Scan for the cell matching the given text and deliver its (x, y) coordinate at center. 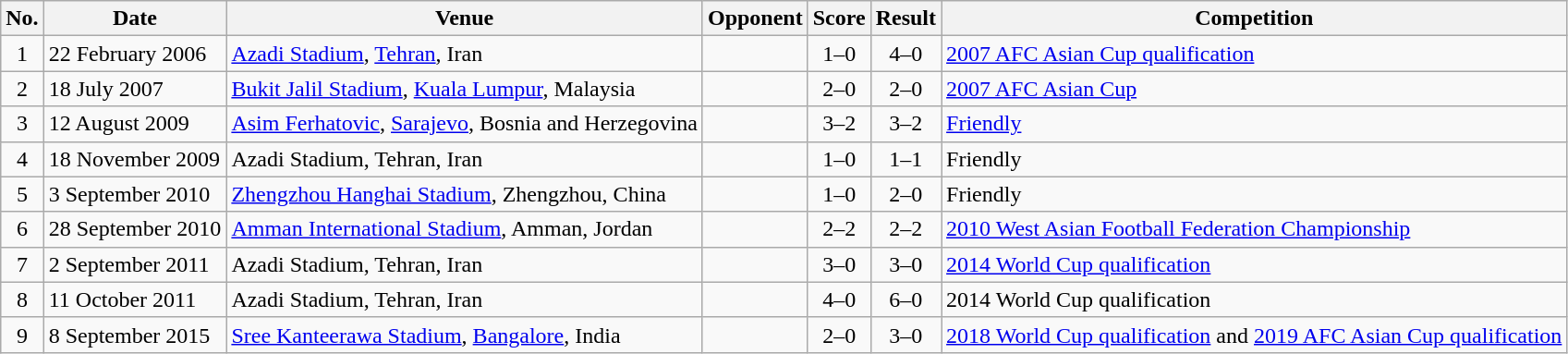
Competition (1255, 18)
12 August 2009 (135, 124)
18 July 2007 (135, 89)
3 (22, 124)
7 (22, 264)
1 (22, 54)
11 October 2011 (135, 299)
8 September 2015 (135, 335)
Opponent (755, 18)
5 (22, 194)
22 February 2006 (135, 54)
Zhengzhou Hanghai Stadium, Zhengzhou, China (465, 194)
Venue (465, 18)
1–1 (906, 159)
2007 AFC Asian Cup (1255, 89)
Date (135, 18)
Sree Kanteerawa Stadium, Bangalore, India (465, 335)
Bukit Jalil Stadium, Kuala Lumpur, Malaysia (465, 89)
6 (22, 229)
18 November 2009 (135, 159)
28 September 2010 (135, 229)
3 September 2010 (135, 194)
2 (22, 89)
Result (906, 18)
No. (22, 18)
2018 World Cup qualification and 2019 AFC Asian Cup qualification (1255, 335)
4 (22, 159)
8 (22, 299)
Asim Ferhatovic, Sarajevo, Bosnia and Herzegovina (465, 124)
9 (22, 335)
2007 AFC Asian Cup qualification (1255, 54)
6–0 (906, 299)
Amman International Stadium, Amman, Jordan (465, 229)
Score (839, 18)
2 September 2011 (135, 264)
2010 West Asian Football Federation Championship (1255, 229)
